Pinpoint the cell where the given text exists, returning its [X, Y] midpoint coordinate. 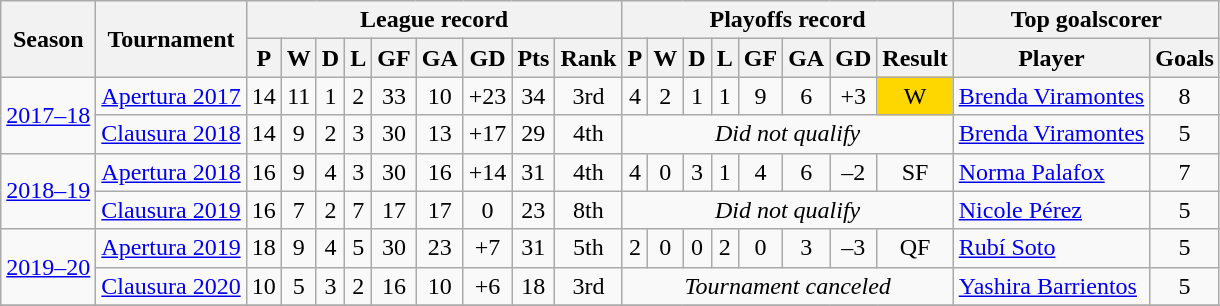
Season [48, 39]
8th [588, 210]
QF [915, 248]
34 [534, 96]
+6 [488, 286]
8 [1185, 96]
+23 [488, 96]
Rank [588, 58]
Apertura 2018 [171, 172]
33 [394, 96]
2019–20 [48, 267]
2018–19 [48, 191]
–2 [854, 172]
+7 [488, 248]
2017–18 [48, 115]
13 [440, 134]
+17 [488, 134]
League record [434, 20]
29 [534, 134]
Clausura 2018 [171, 134]
Nicole Pérez [1051, 210]
Playoffs record [788, 20]
Yashira Barrientos [1051, 286]
Tournament canceled [788, 286]
SF [915, 172]
Rubí Soto [1051, 248]
Goals [1185, 58]
Tournament [171, 39]
Apertura 2017 [171, 96]
Pts [534, 58]
Clausura 2019 [171, 210]
Top goalscorer [1086, 20]
–3 [854, 248]
+14 [488, 172]
11 [298, 96]
5th [588, 248]
+3 [854, 96]
Norma Palafox [1051, 172]
Apertura 2019 [171, 248]
Result [915, 58]
Clausura 2020 [171, 286]
Player [1051, 58]
